Capture the cell that displays the provided text and extract its [x, y] central coordinate. 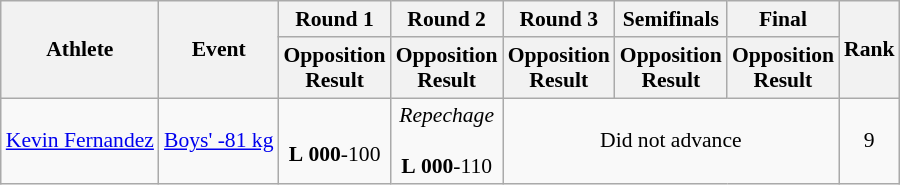
L 000-100 [334, 142]
Round 1 [334, 19]
Boys' -81 kg [219, 142]
Rank [870, 50]
9 [870, 142]
Event [219, 50]
Semifinals [671, 19]
Round 3 [559, 19]
Athlete [80, 50]
Final [783, 19]
Kevin Fernandez [80, 142]
Round 2 [447, 19]
Repechage L 000-110 [447, 142]
Did not advance [671, 142]
